Search for the cell housing the specified text and yield its [x, y] center coordinate. 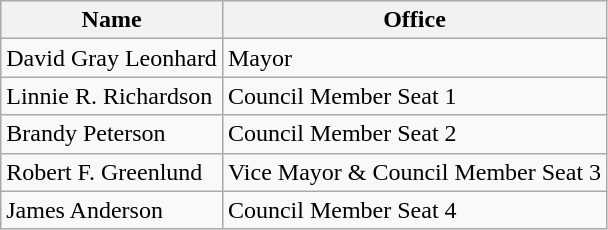
Council Member Seat 1 [414, 96]
Vice Mayor & Council Member Seat 3 [414, 172]
Council Member Seat 2 [414, 134]
Brandy Peterson [112, 134]
Robert F. Greenlund [112, 172]
James Anderson [112, 210]
Mayor [414, 58]
Office [414, 20]
David Gray Leonhard [112, 58]
Linnie R. Richardson [112, 96]
Council Member Seat 4 [414, 210]
Name [112, 20]
